Return the (x, y) coordinate for the center point of the cell that contains the specified text.  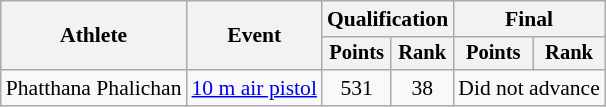
10 m air pistol (254, 88)
Event (254, 36)
531 (356, 88)
Athlete (94, 36)
Phatthana Phalichan (94, 88)
38 (422, 88)
Qualification (388, 19)
Final (529, 19)
Did not advance (529, 88)
